Pinpoint the cell where the given text exists, returning its (X, Y) midpoint coordinate. 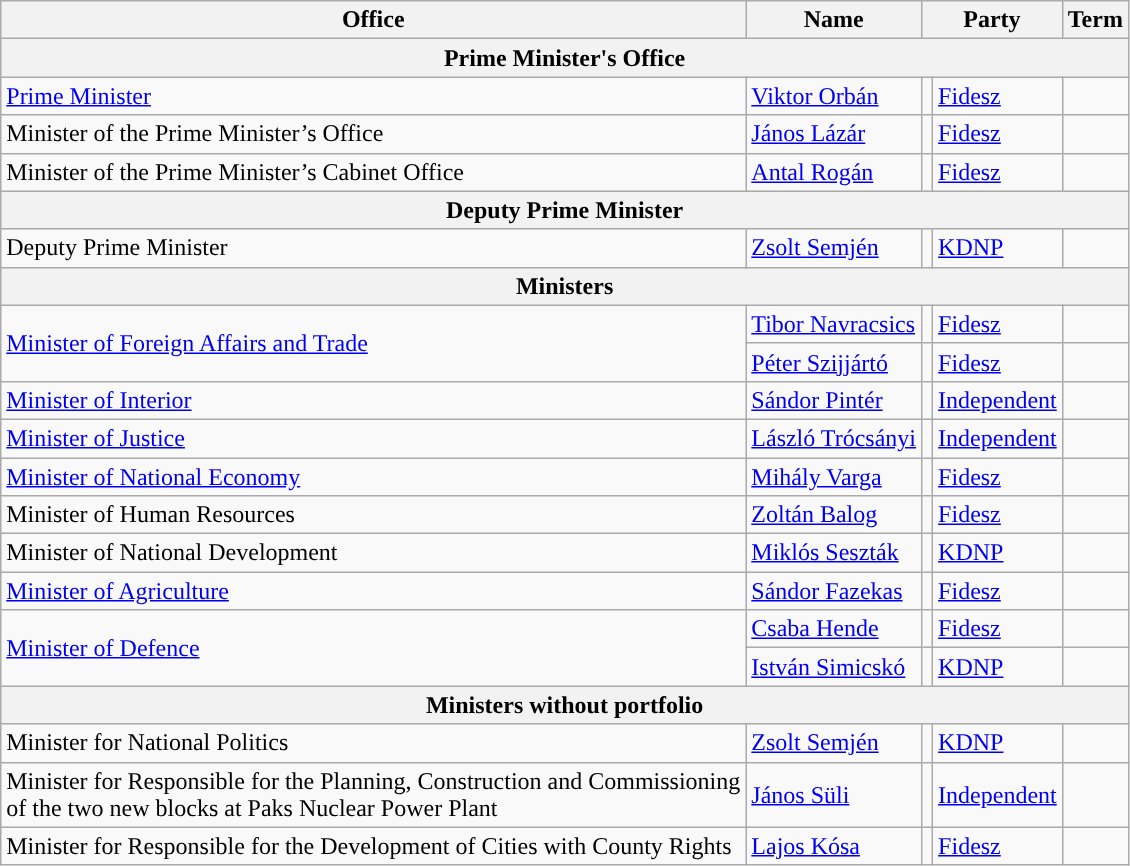
Minister for Responsible for the Planning, Construction and Commissioningof the two new blocks at Paks Nuclear Power Plant (374, 794)
Tibor Navracsics (834, 324)
László Trócsányi (834, 438)
Minister for National Politics (374, 743)
János Süli (834, 794)
Minister of Human Resources (374, 515)
Viktor Orbán (834, 96)
Miklós Seszták (834, 553)
Office (374, 20)
Party (992, 20)
Lajos Kósa (834, 846)
Minister of Justice (374, 438)
Minister of the Prime Minister’s Cabinet Office (374, 172)
Antal Rogán (834, 172)
Name (834, 20)
Minister of Interior (374, 400)
Minister of Agriculture (374, 591)
István Simicskó (834, 667)
Prime Minister's Office (565, 58)
Csaba Hende (834, 629)
Minister of the Prime Minister’s Office (374, 134)
Prime Minister (374, 96)
Ministers without portfolio (565, 705)
Mihály Varga (834, 477)
Minister for Responsible for the Development of Cities with County Rights (374, 846)
Minister of Foreign Affairs and Trade (374, 343)
Minister of National Economy (374, 477)
Ministers (565, 286)
Minister of National Development (374, 553)
Sándor Fazekas (834, 591)
Term (1095, 20)
Zoltán Balog (834, 515)
Minister of Defence (374, 648)
János Lázár (834, 134)
Sándor Pintér (834, 400)
Péter Szijjártó (834, 362)
